Extract the (X, Y) coordinate from the center of the cell holding the provided text.  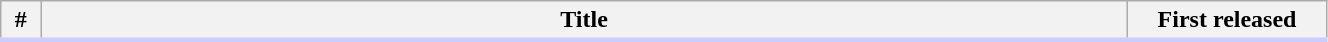
First released (1228, 21)
Title (584, 21)
# (21, 21)
